Return [x, y] of the center of cell containing provided text 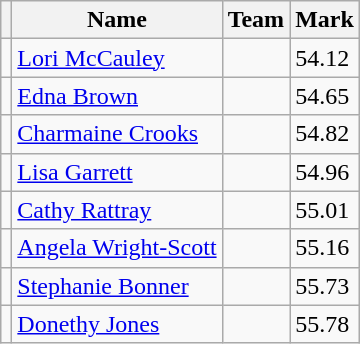
55.73 [325, 286]
Lisa Garrett [117, 172]
Charmaine Crooks [117, 134]
Donethy Jones [117, 324]
Lori McCauley [117, 58]
Edna Brown [117, 96]
Cathy Rattray [117, 210]
Name [117, 20]
55.01 [325, 210]
54.12 [325, 58]
Team [256, 20]
Angela Wright-Scott [117, 248]
54.65 [325, 96]
Stephanie Bonner [117, 286]
Mark [325, 20]
54.96 [325, 172]
55.16 [325, 248]
55.78 [325, 324]
54.82 [325, 134]
